Find where the given text appears and provide that cell's center as [X, Y] coordinate. 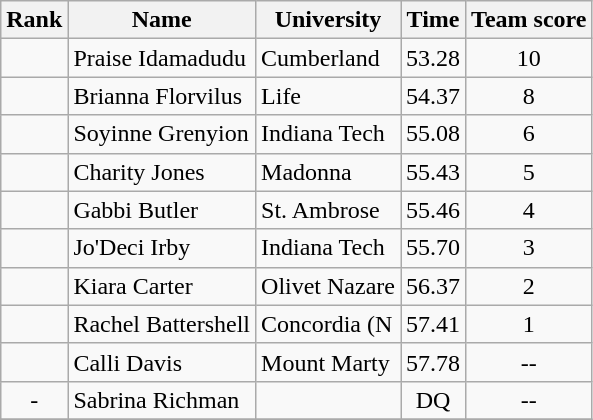
56.37 [432, 286]
54.37 [432, 96]
3 [529, 248]
Rachel Battershell [162, 324]
53.28 [432, 58]
5 [529, 172]
Concordia (N [328, 324]
Sabrina Richman [162, 400]
Kiara Carter [162, 286]
St. Ambrose [328, 210]
4 [529, 210]
Charity Jones [162, 172]
Jo'Deci Irby [162, 248]
Cumberland [328, 58]
Soyinne Grenyion [162, 134]
- [34, 400]
Brianna Florvilus [162, 96]
10 [529, 58]
6 [529, 134]
Madonna [328, 172]
Time [432, 20]
8 [529, 96]
DQ [432, 400]
55.43 [432, 172]
University [328, 20]
55.08 [432, 134]
Praise Idamadudu [162, 58]
55.46 [432, 210]
Team score [529, 20]
1 [529, 324]
57.78 [432, 362]
Calli Davis [162, 362]
Olivet Nazare [328, 286]
Mount Marty [328, 362]
Life [328, 96]
55.70 [432, 248]
2 [529, 286]
Name [162, 20]
Rank [34, 20]
57.41 [432, 324]
Gabbi Butler [162, 210]
